Determine the [x, y] coordinate at the center of the cell enclosing the given text.  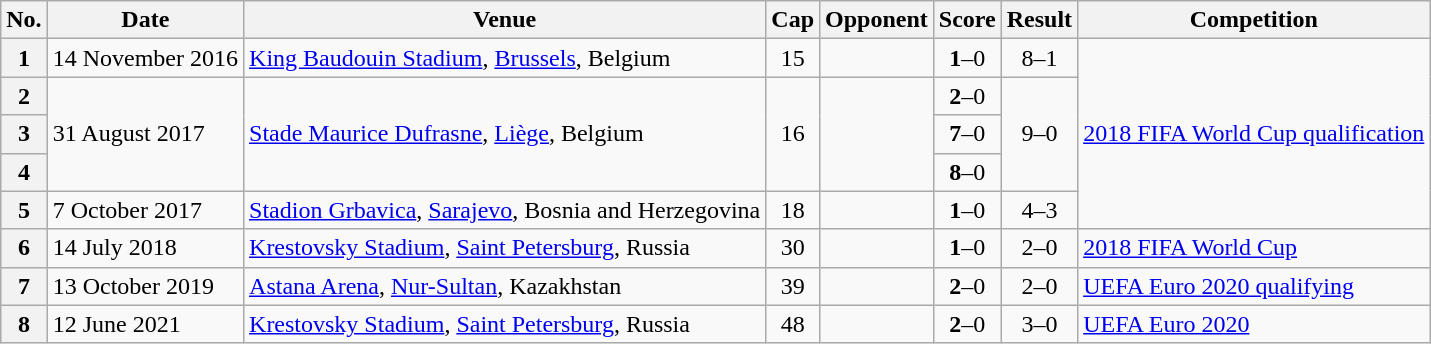
3–0 [1039, 324]
15 [793, 58]
Opponent [877, 20]
Date [145, 20]
2018 FIFA World Cup qualification [1254, 134]
8–1 [1039, 58]
30 [793, 248]
4 [24, 172]
2 [24, 96]
8–0 [967, 172]
King Baudouin Stadium, Brussels, Belgium [505, 58]
39 [793, 286]
9–0 [1039, 134]
14 November 2016 [145, 58]
4–3 [1039, 210]
1 [24, 58]
UEFA Euro 2020 [1254, 324]
UEFA Euro 2020 qualifying [1254, 286]
Result [1039, 20]
16 [793, 134]
Stade Maurice Dufrasne, Liège, Belgium [505, 134]
3 [24, 134]
31 August 2017 [145, 134]
14 July 2018 [145, 248]
13 October 2019 [145, 286]
48 [793, 324]
7–0 [967, 134]
6 [24, 248]
18 [793, 210]
8 [24, 324]
Stadion Grbavica, Sarajevo, Bosnia and Herzegovina [505, 210]
Score [967, 20]
12 June 2021 [145, 324]
Cap [793, 20]
Competition [1254, 20]
7 [24, 286]
Astana Arena, Nur-Sultan, Kazakhstan [505, 286]
Venue [505, 20]
2018 FIFA World Cup [1254, 248]
7 October 2017 [145, 210]
5 [24, 210]
No. [24, 20]
